Find where the given text appears and provide that cell's center as (x, y) coordinate. 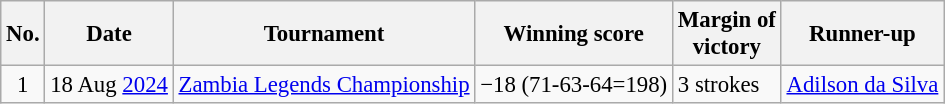
Date (109, 34)
No. (23, 34)
Runner-up (862, 34)
Adilson da Silva (862, 85)
Winning score (574, 34)
Zambia Legends Championship (324, 85)
3 strokes (726, 85)
Margin ofvictory (726, 34)
18 Aug 2024 (109, 85)
−18 (71-63-64=198) (574, 85)
1 (23, 85)
Tournament (324, 34)
